Return the (X, Y) coordinate for the center point of the cell that contains the specified text.  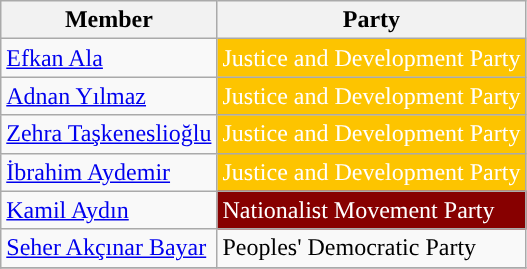
Zehra Taşkeneslioğlu (109, 134)
Kamil Aydın (109, 210)
Seher Akçınar Bayar (109, 248)
Party (372, 20)
İbrahim Aydemir (109, 172)
Nationalist Movement Party (372, 210)
Member (109, 20)
Peoples' Democratic Party (372, 248)
Adnan Yılmaz (109, 96)
Efkan Ala (109, 58)
